Output the [X, Y] coordinate of the center of the cell containing the given text.  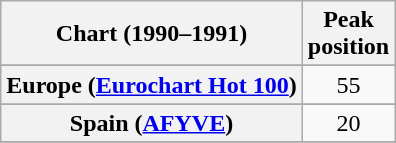
Europe (Eurochart Hot 100) [152, 85]
20 [348, 123]
Peakposition [348, 34]
Chart (1990–1991) [152, 34]
55 [348, 85]
Spain (AFYVE) [152, 123]
